Return [X, Y] of the center of cell containing provided text 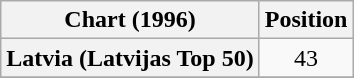
Latvia (Latvijas Top 50) [130, 58]
Chart (1996) [130, 20]
43 [306, 58]
Position [306, 20]
